Locate the cell with the specified text and output its [x, y] center coordinate. 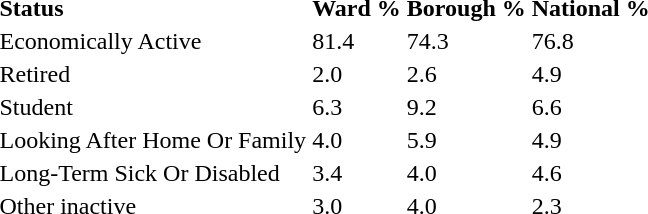
5.9 [466, 140]
6.3 [357, 107]
3.4 [357, 173]
74.3 [466, 41]
81.4 [357, 41]
2.6 [466, 74]
9.2 [466, 107]
2.0 [357, 74]
